Search for the cell housing the specified text and yield its [X, Y] center coordinate. 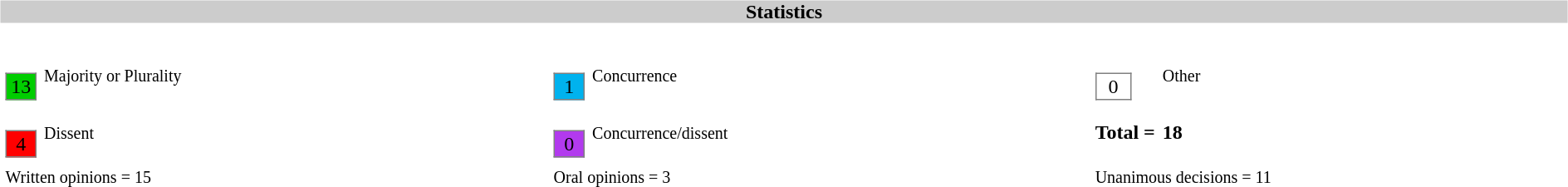
Other [1363, 76]
Statistics [784, 12]
Concurrence/dissent [840, 132]
18 [1363, 132]
Total = [1125, 132]
Dissent [296, 132]
Concurrence [840, 76]
Majority or Plurality [296, 76]
